Pinpoint the cell where the given text exists, returning its (X, Y) midpoint coordinate. 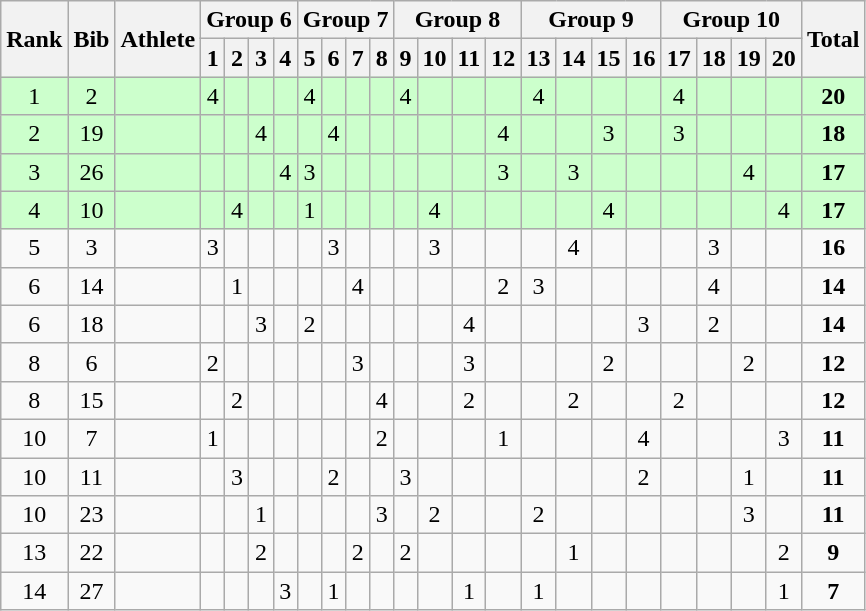
22 (92, 553)
Group 8 (458, 20)
Group 10 (731, 20)
Bib (92, 39)
Total (833, 39)
Group 9 (591, 20)
23 (92, 515)
26 (92, 172)
Athlete (158, 39)
Rank (34, 39)
Group 7 (346, 20)
Group 6 (250, 20)
27 (92, 591)
